Find where the given text appears and provide that cell's center as [x, y] coordinate. 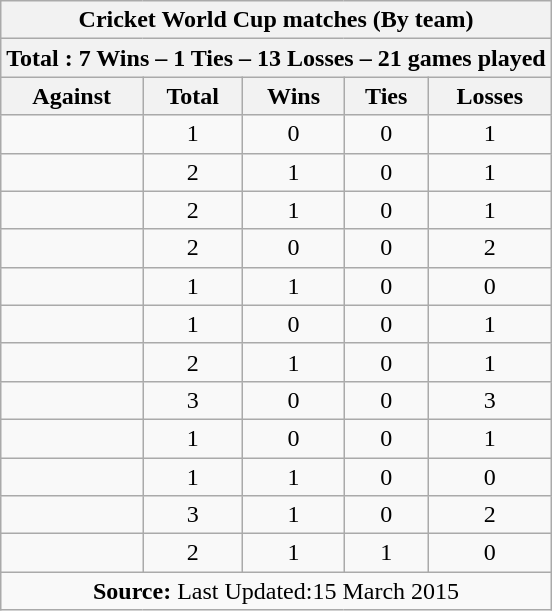
Total [193, 96]
Total : 7 Wins – 1 Ties – 13 Losses – 21 games played [276, 58]
Cricket World Cup matches (By team) [276, 20]
Wins [294, 96]
Source: Last Updated:15 March 2015 [276, 591]
Against [72, 96]
Losses [490, 96]
Ties [386, 96]
